Scan for the cell matching the given text and deliver its [x, y] coordinate at center. 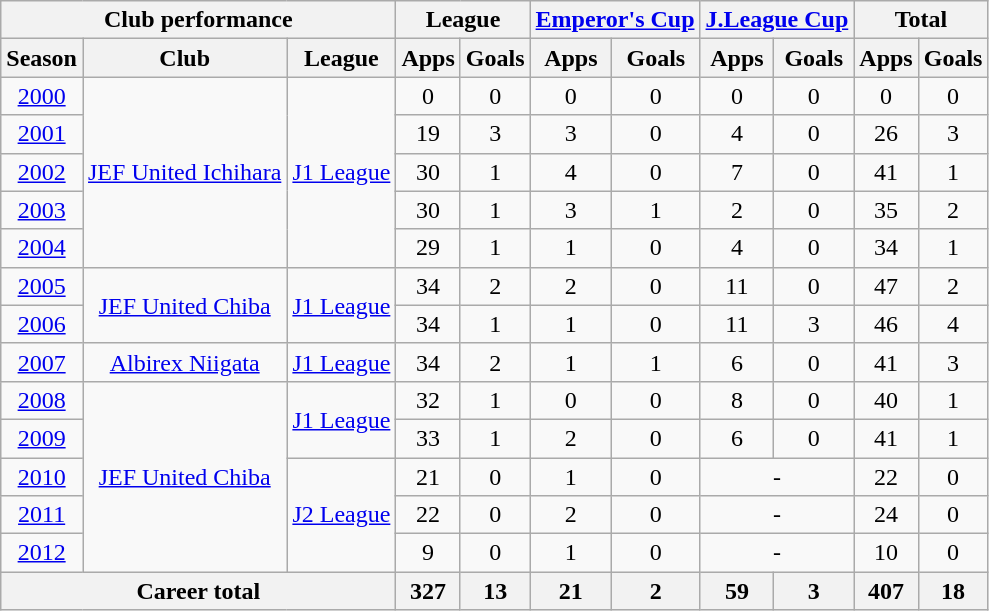
Club performance [198, 20]
Career total [198, 591]
J.League Cup [777, 20]
13 [495, 591]
7 [737, 172]
2009 [42, 438]
2006 [42, 324]
Club [184, 58]
Season [42, 58]
29 [428, 248]
2011 [42, 515]
40 [886, 400]
35 [886, 210]
2002 [42, 172]
2001 [42, 134]
10 [886, 553]
327 [428, 591]
26 [886, 134]
Emperor's Cup [615, 20]
32 [428, 400]
46 [886, 324]
2005 [42, 286]
Total [921, 20]
2010 [42, 477]
59 [737, 591]
2004 [42, 248]
407 [886, 591]
JEF United Ichihara [184, 172]
9 [428, 553]
47 [886, 286]
2012 [42, 553]
J2 League [342, 515]
33 [428, 438]
18 [953, 591]
2003 [42, 210]
2007 [42, 362]
Albirex Niigata [184, 362]
19 [428, 134]
2000 [42, 96]
24 [886, 515]
8 [737, 400]
2008 [42, 400]
